Return (X, Y) of the center of cell containing provided text 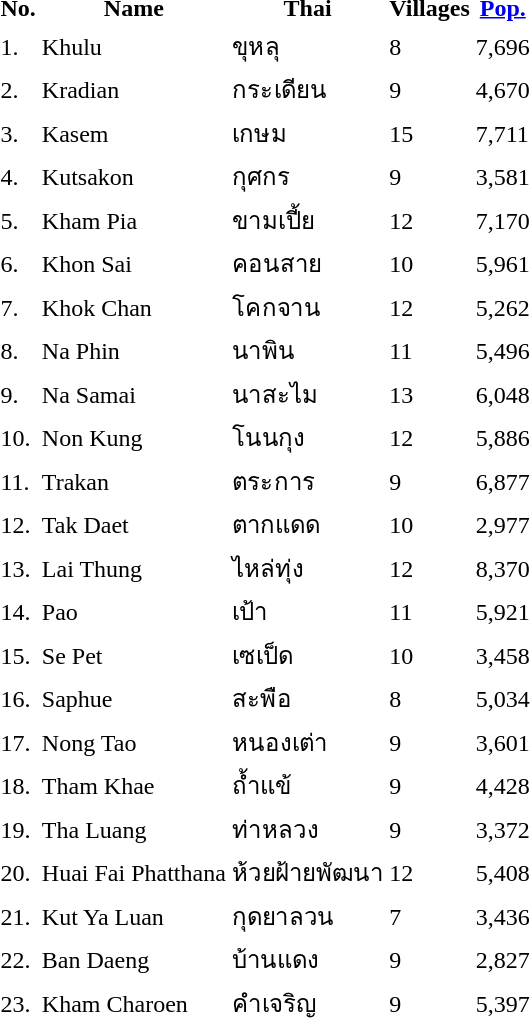
Saphue (134, 698)
Khulu (134, 46)
นาสะไม (307, 394)
Kasem (134, 133)
กุศกร (307, 176)
Kutsakon (134, 176)
โคกจาน (307, 307)
Ban Daeng (134, 960)
ตระการ (307, 481)
Kut Ya Luan (134, 916)
เกษม (307, 133)
7 (430, 916)
กระเดียน (307, 90)
ขุหลุ (307, 46)
Kham Pia (134, 220)
Nong Tao (134, 742)
หนองเต่า (307, 742)
Na Phin (134, 350)
13 (430, 394)
Se Pet (134, 655)
คอนสาย (307, 264)
นาพิน (307, 350)
โนนกุง (307, 438)
Tham Khae (134, 786)
Tak Daet (134, 524)
กุดยาลวน (307, 916)
Pao (134, 612)
ตากแดด (307, 524)
Khon Sai (134, 264)
15 (430, 133)
สะพือ (307, 698)
Lai Thung (134, 568)
Na Samai (134, 394)
Khok Chan (134, 307)
ท่าหลวง (307, 829)
เป้า (307, 612)
Non Kung (134, 438)
ขามเปี้ย (307, 220)
Trakan (134, 481)
Huai Fai Phatthana (134, 872)
ห้วยฝ้ายพัฒนา (307, 872)
ถ้ำแข้ (307, 786)
บ้านแดง (307, 960)
Tha Luang (134, 829)
Kradian (134, 90)
ไหล่ทุ่ง (307, 568)
เซเป็ด (307, 655)
